Locate the cell with the specified text and output its (X, Y) center coordinate. 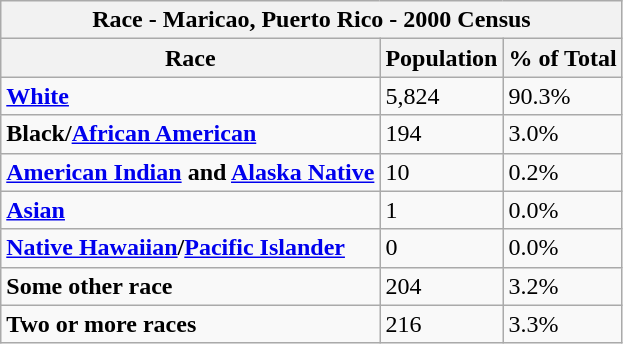
3.3% (562, 324)
204 (442, 286)
90.3% (562, 96)
Asian (190, 210)
10 (442, 172)
0 (442, 248)
3.0% (562, 134)
5,824 (442, 96)
American Indian and Alaska Native (190, 172)
Black/African American (190, 134)
0.2% (562, 172)
Race (190, 58)
Some other race (190, 286)
216 (442, 324)
White (190, 96)
1 (442, 210)
Population (442, 58)
Native Hawaiian/Pacific Islander (190, 248)
194 (442, 134)
Race - Maricao, Puerto Rico - 2000 Census (312, 20)
Two or more races (190, 324)
3.2% (562, 286)
% of Total (562, 58)
